Extract the [x, y] coordinate from the center of the cell holding the provided text.  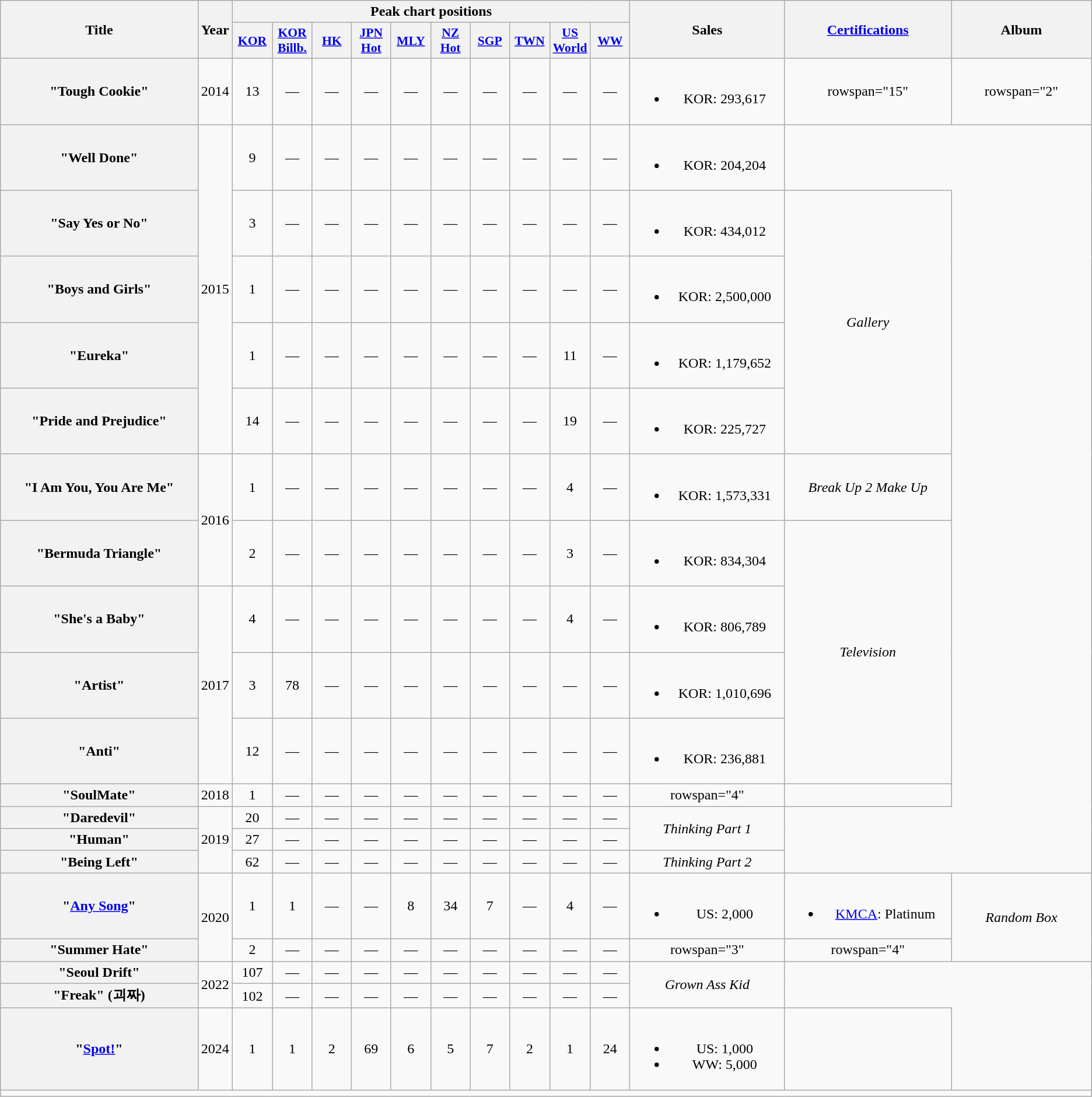
Random Box [1022, 917]
"Tough Cookie" [99, 91]
rowspan="2" [1022, 91]
20 [252, 817]
MLY [411, 41]
24 [610, 1049]
KORBillb. [293, 41]
NZHot [450, 41]
TWN [530, 41]
Gallery [868, 322]
KOR [252, 41]
Thinking Part 2 [707, 862]
"Artist" [99, 685]
34 [450, 906]
"Being Left" [99, 862]
"She's a Baby" [99, 619]
KOR: 293,617 [707, 91]
US: 1,000WW: 5,000 [707, 1049]
78 [293, 685]
69 [371, 1049]
KOR: 2,500,000 [707, 289]
8 [411, 906]
Year [215, 29]
"Seoul Drift" [99, 972]
62 [252, 862]
2014 [215, 91]
KOR: 1,573,331 [707, 487]
2024 [215, 1049]
KOR: 806,789 [707, 619]
Television [868, 652]
Title [99, 29]
KOR: 434,012 [707, 223]
"Well Done" [99, 158]
"SoulMate" [99, 795]
11 [569, 355]
"Any Song" [99, 906]
2020 [215, 917]
107 [252, 972]
WW [610, 41]
5 [450, 1049]
SGP [490, 41]
"Say Yes or No" [99, 223]
"I Am You, You Are Me" [99, 487]
"Boys and Girls" [99, 289]
2016 [215, 520]
"Eureka" [99, 355]
rowspan="3" [707, 950]
Thinking Part 1 [707, 829]
Album [1022, 29]
9 [252, 158]
KOR: 236,881 [707, 752]
KOR: 204,204 [707, 158]
US: 2,000 [707, 906]
Break Up 2 Make Up [868, 487]
KOR: 225,727 [707, 421]
13 [252, 91]
Certifications [868, 29]
27 [252, 840]
"Spot!" [99, 1049]
2017 [215, 685]
KOR: 1,179,652 [707, 355]
2018 [215, 795]
rowspan="15" [868, 91]
19 [569, 421]
KMCA: Platinum [868, 906]
Sales [707, 29]
JPNHot [371, 41]
KOR: 1,010,696 [707, 685]
2015 [215, 289]
"Anti" [99, 752]
"Human" [99, 840]
Grown Ass Kid [707, 985]
"Daredevil" [99, 817]
"Bermuda Triangle" [99, 553]
14 [252, 421]
12 [252, 752]
Peak chart positions [431, 12]
"Pride and Prejudice" [99, 421]
"Freak" (괴짜) [99, 995]
HK [331, 41]
6 [411, 1049]
2019 [215, 840]
102 [252, 995]
KOR: 834,304 [707, 553]
"Summer Hate" [99, 950]
USWorld [569, 41]
2022 [215, 985]
